Provide the [x, y] coordinate of the cell's center where the given text is located.  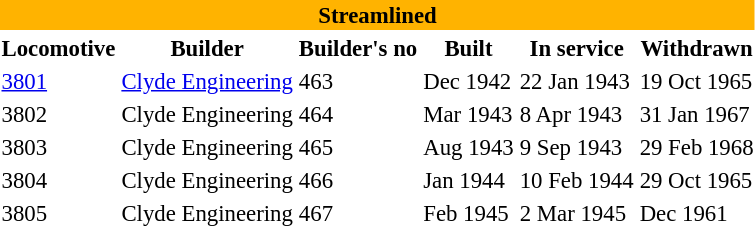
8 Apr 1943 [576, 114]
3804 [58, 180]
3802 [58, 114]
Locomotive [58, 48]
29 Oct 1965 [696, 180]
Built [468, 48]
Withdrawn [696, 48]
Builder [207, 48]
465 [358, 147]
Builder's no [358, 48]
Mar 1943 [468, 114]
29 Feb 1968 [696, 147]
Jan 1944 [468, 180]
3803 [58, 147]
19 Oct 1965 [696, 81]
464 [358, 114]
466 [358, 180]
Streamlined [378, 15]
Dec 1942 [468, 81]
Aug 1943 [468, 147]
9 Sep 1943 [576, 147]
463 [358, 81]
22 Jan 1943 [576, 81]
31 Jan 1967 [696, 114]
In service [576, 48]
10 Feb 1944 [576, 180]
3801 [58, 81]
